Capture the cell that displays the provided text and extract its [x, y] central coordinate. 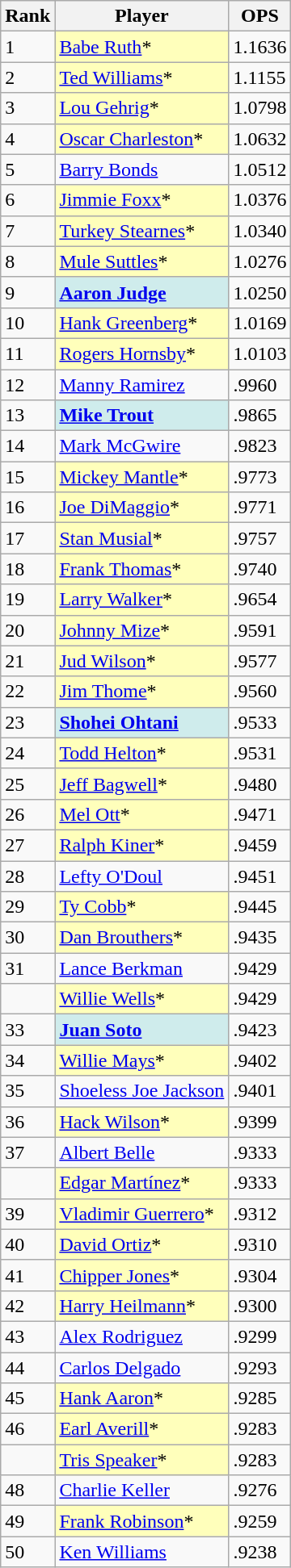
23 [27, 722]
41 [27, 1275]
25 [27, 784]
34 [27, 1060]
31 [27, 968]
Vladimir Guerrero* [142, 1214]
.9304 [260, 1275]
40 [27, 1244]
.9310 [260, 1244]
19 [27, 600]
.9445 [260, 907]
7 [27, 231]
David Ortiz* [142, 1244]
.9757 [260, 538]
16 [27, 508]
45 [27, 1399]
.9533 [260, 722]
Jud Wilson* [142, 661]
.9654 [260, 600]
1.1155 [260, 77]
OPS [260, 16]
5 [27, 169]
Johnny Mize* [142, 630]
4 [27, 139]
1.0340 [260, 231]
18 [27, 569]
Albert Belle [142, 1152]
Tris Speaker* [142, 1460]
21 [27, 661]
Stan Musial* [142, 538]
.9865 [260, 416]
.9560 [260, 692]
1.1636 [260, 47]
44 [27, 1368]
13 [27, 416]
Todd Helton* [142, 753]
11 [27, 353]
.9771 [260, 508]
Ken Williams [142, 1552]
43 [27, 1336]
Larry Walker* [142, 600]
.9960 [260, 385]
Joe DiMaggio* [142, 508]
24 [27, 753]
14 [27, 446]
1.0632 [260, 139]
.9259 [260, 1521]
Turkey Stearnes* [142, 231]
Harry Heilmann* [142, 1306]
.9285 [260, 1399]
Ted Williams* [142, 77]
37 [27, 1152]
.9312 [260, 1214]
Earl Averill* [142, 1429]
Willie Mays* [142, 1060]
.9773 [260, 477]
Barry Bonds [142, 169]
Chipper Jones* [142, 1275]
Mel Ott* [142, 814]
Juan Soto [142, 1030]
Babe Ruth* [142, 47]
3 [27, 108]
.9402 [260, 1060]
Frank Thomas* [142, 569]
12 [27, 385]
Mark McGwire [142, 446]
Charlie Keller [142, 1491]
1.0798 [260, 108]
29 [27, 907]
36 [27, 1122]
2 [27, 77]
10 [27, 323]
27 [27, 845]
6 [27, 200]
.9451 [260, 876]
1.0169 [260, 323]
22 [27, 692]
.9238 [260, 1552]
Ty Cobb* [142, 907]
Jimmie Foxx* [142, 200]
.9399 [260, 1122]
.9531 [260, 753]
Rank [27, 16]
1.0512 [260, 169]
Alex Rodriguez [142, 1336]
Oscar Charleston* [142, 139]
.9591 [260, 630]
30 [27, 938]
33 [27, 1030]
1.0376 [260, 200]
1.0103 [260, 353]
.9577 [260, 661]
.9740 [260, 569]
Ralph Kiner* [142, 845]
Shohei Ohtani [142, 722]
46 [27, 1429]
48 [27, 1491]
.9480 [260, 784]
Lance Berkman [142, 968]
Hank Aaron* [142, 1399]
Jim Thome* [142, 692]
Mike Trout [142, 416]
Hack Wilson* [142, 1122]
8 [27, 261]
39 [27, 1214]
35 [27, 1091]
.9423 [260, 1030]
Shoeless Joe Jackson [142, 1091]
15 [27, 477]
.9299 [260, 1336]
Jeff Bagwell* [142, 784]
9 [27, 292]
.9276 [260, 1491]
.9471 [260, 814]
.9435 [260, 938]
Aaron Judge [142, 292]
.9293 [260, 1368]
.9300 [260, 1306]
50 [27, 1552]
Mickey Mantle* [142, 477]
28 [27, 876]
.9459 [260, 845]
26 [27, 814]
49 [27, 1521]
Willie Wells* [142, 999]
20 [27, 630]
Lou Gehrig* [142, 108]
Frank Robinson* [142, 1521]
42 [27, 1306]
Rogers Hornsby* [142, 353]
Dan Brouthers* [142, 938]
Edgar Martínez* [142, 1183]
1.0250 [260, 292]
Lefty O'Doul [142, 876]
Mule Suttles* [142, 261]
1 [27, 47]
Manny Ramirez [142, 385]
Hank Greenberg* [142, 323]
Player [142, 16]
.9401 [260, 1091]
1.0276 [260, 261]
17 [27, 538]
Carlos Delgado [142, 1368]
.9823 [260, 446]
